Locate the cell with the specified text and output its [X, Y] center coordinate. 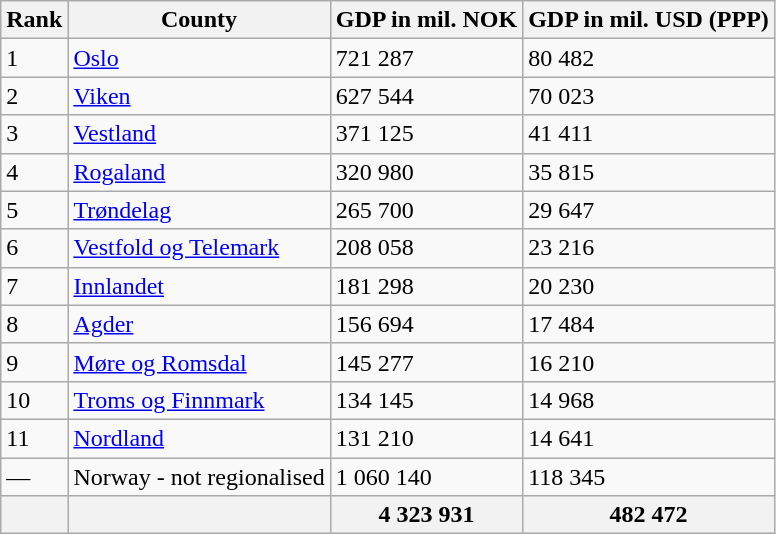
17 484 [649, 324]
11 [34, 438]
5 [34, 210]
35 815 [649, 172]
70 023 [649, 96]
265 700 [426, 210]
131 210 [426, 438]
627 544 [426, 96]
Viken [199, 96]
320 980 [426, 172]
7 [34, 286]
Møre og Romsdal [199, 362]
134 145 [426, 400]
156 694 [426, 324]
208 058 [426, 248]
14 968 [649, 400]
145 277 [426, 362]
Rank [34, 20]
181 298 [426, 286]
Trøndelag [199, 210]
Innlandet [199, 286]
14 641 [649, 438]
9 [34, 362]
Nordland [199, 438]
41 411 [649, 134]
10 [34, 400]
4 [34, 172]
GDP in mil. USD (PPP) [649, 20]
GDP in mil. NOK [426, 20]
County [199, 20]
6 [34, 248]
— [34, 477]
23 216 [649, 248]
2 [34, 96]
20 230 [649, 286]
Oslo [199, 58]
482 472 [649, 515]
29 647 [649, 210]
371 125 [426, 134]
3 [34, 134]
1 [34, 58]
118 345 [649, 477]
80 482 [649, 58]
8 [34, 324]
1 060 140 [426, 477]
Norway - not regionalised [199, 477]
Vestland [199, 134]
721 287 [426, 58]
4 323 931 [426, 515]
Agder [199, 324]
Troms og Finnmark [199, 400]
Vestfold og Telemark [199, 248]
16 210 [649, 362]
Rogaland [199, 172]
